Output the (x, y) coordinate of the center of the cell containing the given text.  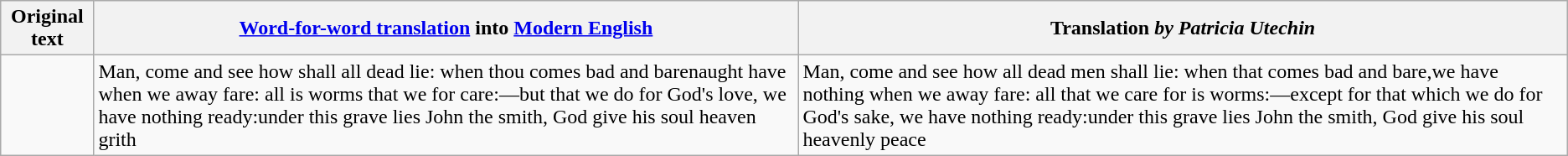
Word-for-word translation into Modern English (446, 29)
Translation by Patricia Utechin (1183, 29)
Original text (47, 29)
